Return the (X, Y) coordinate for the center point of the cell that contains the specified text.  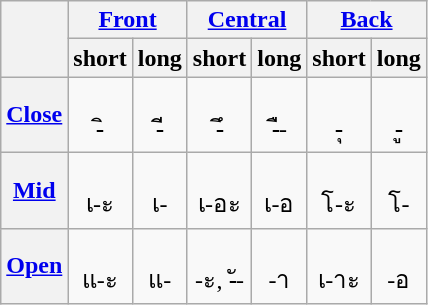
เ-ะ (100, 190)
-ู (398, 115)
เ- (160, 190)
Open (34, 266)
เ-อะ (219, 190)
-ุ (339, 115)
เ-อ (280, 190)
-ึ (219, 115)
Close (34, 115)
โ-ะ (339, 190)
-อ (398, 266)
-ื- (280, 115)
แ- (160, 266)
Mid (34, 190)
แ-ะ (100, 266)
-ะ, -ั- (219, 266)
Back (366, 20)
เ-าะ (339, 266)
-ิ (100, 115)
-า (280, 266)
Central (246, 20)
-ี (160, 115)
Front (128, 20)
โ- (398, 190)
